From the cell containing the given text, extract its center point as [X, Y] coordinate. 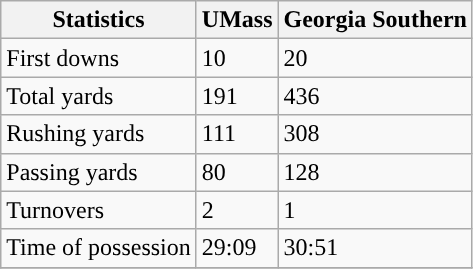
29:09 [237, 248]
30:51 [375, 248]
111 [237, 134]
1 [375, 210]
80 [237, 172]
UMass [237, 20]
Rushing yards [99, 134]
Statistics [99, 20]
436 [375, 96]
2 [237, 210]
Time of possession [99, 248]
191 [237, 96]
10 [237, 58]
Passing yards [99, 172]
Georgia Southern [375, 20]
Turnovers [99, 210]
128 [375, 172]
20 [375, 58]
First downs [99, 58]
308 [375, 134]
Total yards [99, 96]
